Capture the cell that displays the provided text and extract its (x, y) central coordinate. 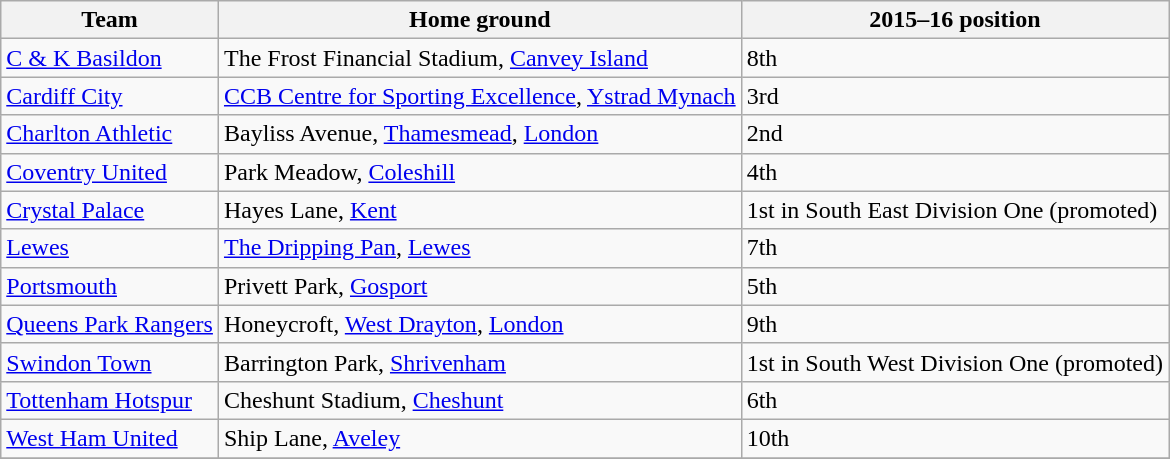
Hayes Lane, Kent (480, 210)
West Ham United (110, 438)
1st in South East Division One (promoted) (954, 210)
6th (954, 400)
4th (954, 172)
Cardiff City (110, 96)
9th (954, 324)
2nd (954, 134)
10th (954, 438)
Queens Park Rangers (110, 324)
7th (954, 248)
Bayliss Avenue, Thamesmead, London (480, 134)
Honeycroft, West Drayton, London (480, 324)
Cheshunt Stadium, Cheshunt (480, 400)
Crystal Palace (110, 210)
Home ground (480, 20)
8th (954, 58)
The Frost Financial Stadium, Canvey Island (480, 58)
Portsmouth (110, 286)
Barrington Park, Shrivenham (480, 362)
3rd (954, 96)
Coventry United (110, 172)
Privett Park, Gosport (480, 286)
Lewes (110, 248)
Charlton Athletic (110, 134)
CCB Centre for Sporting Excellence, Ystrad Mynach (480, 96)
2015–16 position (954, 20)
Swindon Town (110, 362)
The Dripping Pan, Lewes (480, 248)
Tottenham Hotspur (110, 400)
Ship Lane, Aveley (480, 438)
Park Meadow, Coleshill (480, 172)
Team (110, 20)
1st in South West Division One (promoted) (954, 362)
C & K Basildon (110, 58)
5th (954, 286)
